Locate the cell with the specified text and output its [X, Y] center coordinate. 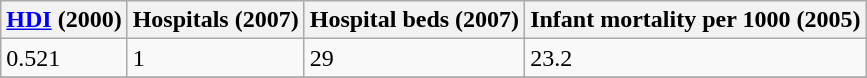
1 [216, 58]
Hospitals (2007) [216, 20]
23.2 [696, 58]
Hospital beds (2007) [414, 20]
HDI (2000) [64, 20]
0.521 [64, 58]
Infant mortality per 1000 (2005) [696, 20]
29 [414, 58]
